Return the (X, Y) coordinate for the center point of the cell that contains the specified text.  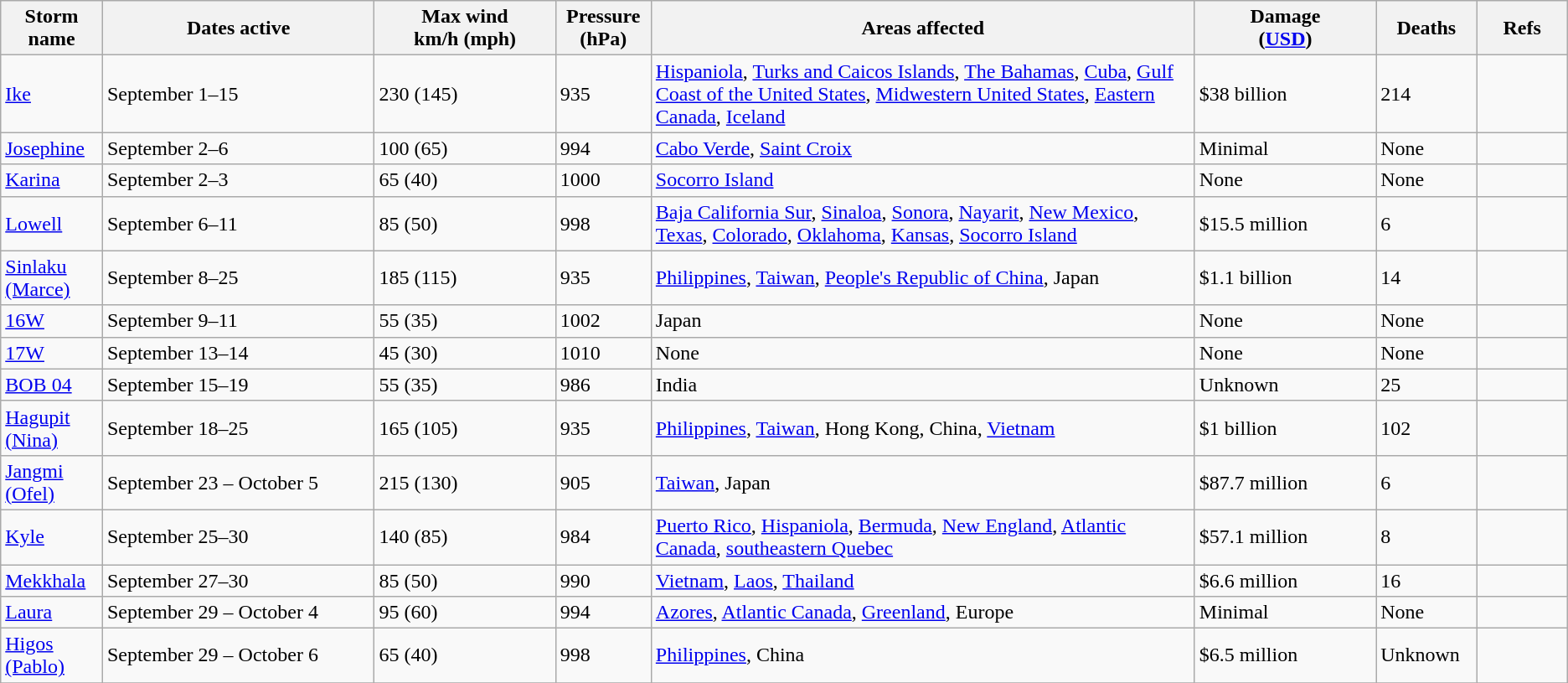
100 (65) (465, 148)
$87.7 million (1285, 483)
Vietnam, Laos, Thailand (923, 581)
Refs (1522, 28)
Hispaniola, Turks and Caicos Islands, The Bahamas, Cuba, Gulf Coast of the United States, Midwestern United States, Eastern Canada, Iceland (923, 94)
Socorro Island (923, 180)
Japan (923, 321)
September 2–3 (238, 180)
185 (115) (465, 278)
September 29 – October 4 (238, 613)
990 (603, 581)
$1 billion (1285, 427)
$6.6 million (1285, 581)
17W (52, 353)
September 2–6 (238, 148)
$1.1 billion (1285, 278)
September 27–30 (238, 581)
Philippines, China (923, 655)
25 (1426, 385)
Laura (52, 613)
September 6–11 (238, 223)
Jangmi (Ofel) (52, 483)
$38 billion (1285, 94)
Deaths (1426, 28)
140 (85) (465, 536)
September 15–19 (238, 385)
Higos (Pablo) (52, 655)
14 (1426, 278)
September 13–14 (238, 353)
Josephine (52, 148)
95 (60) (465, 613)
Hagupit (Nina) (52, 427)
BOB 04 (52, 385)
Pressure(hPa) (603, 28)
Damage(USD) (1285, 28)
$6.5 million (1285, 655)
Azores, Atlantic Canada, Greenland, Europe (923, 613)
230 (145) (465, 94)
$57.1 million (1285, 536)
September 9–11 (238, 321)
Kyle (52, 536)
102 (1426, 427)
984 (603, 536)
214 (1426, 94)
Dates active (238, 28)
1010 (603, 353)
Max windkm/h (mph) (465, 28)
8 (1426, 536)
Ike (52, 94)
Karina (52, 180)
September 23 – October 5 (238, 483)
165 (105) (465, 427)
Areas affected (923, 28)
September 25–30 (238, 536)
Mekkhala (52, 581)
Storm name (52, 28)
1000 (603, 180)
16W (52, 321)
September 29 – October 6 (238, 655)
986 (603, 385)
Lowell (52, 223)
215 (130) (465, 483)
September 1–15 (238, 94)
India (923, 385)
September 18–25 (238, 427)
Sinlaku (Marce) (52, 278)
45 (30) (465, 353)
905 (603, 483)
16 (1426, 581)
Taiwan, Japan (923, 483)
Philippines, Taiwan, People's Republic of China, Japan (923, 278)
$15.5 million (1285, 223)
Puerto Rico, Hispaniola, Bermuda, New England, Atlantic Canada, southeastern Quebec (923, 536)
1002 (603, 321)
September 8–25 (238, 278)
Cabo Verde, Saint Croix (923, 148)
Baja California Sur, Sinaloa, Sonora, Nayarit, New Mexico, Texas, Colorado, Oklahoma, Kansas, Socorro Island (923, 223)
Philippines, Taiwan, Hong Kong, China, Vietnam (923, 427)
